From the cell containing the given text, extract its center point as [X, Y] coordinate. 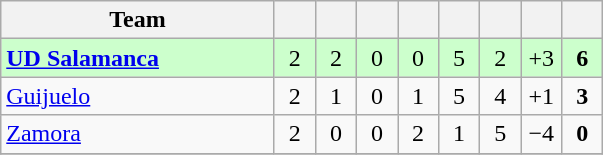
Team [138, 20]
+1 [542, 96]
3 [582, 96]
UD Salamanca [138, 58]
+3 [542, 58]
6 [582, 58]
Guijuelo [138, 96]
Zamora [138, 134]
−4 [542, 134]
4 [500, 96]
